Capture the cell that displays the provided text and extract its [X, Y] central coordinate. 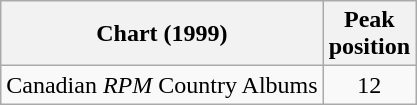
Canadian RPM Country Albums [162, 85]
12 [369, 85]
Chart (1999) [162, 34]
Peakposition [369, 34]
